Output the [X, Y] coordinate of the center of the cell containing the given text.  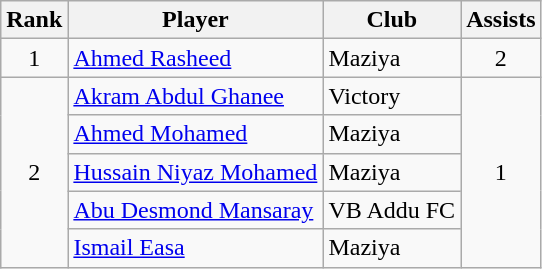
Hussain Niyaz Mohamed [196, 172]
VB Addu FC [392, 210]
Club [392, 20]
Rank [34, 20]
Ismail Easa [196, 248]
Assists [501, 20]
Akram Abdul Ghanee [196, 96]
Ahmed Mohamed [196, 134]
Victory [392, 96]
Player [196, 20]
Abu Desmond Mansaray [196, 210]
Ahmed Rasheed [196, 58]
